Capture the cell that displays the provided text and extract its [X, Y] central coordinate. 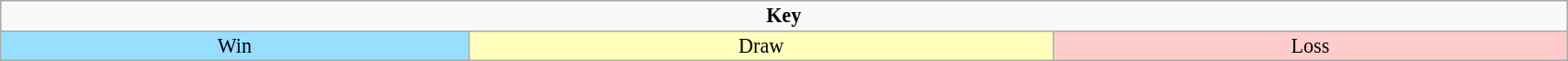
Win [235, 45]
Loss [1310, 45]
Draw [761, 45]
Key [784, 15]
